Capture the cell that displays the provided text and extract its [x, y] central coordinate. 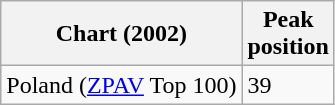
39 [288, 85]
Poland (ZPAV Top 100) [122, 85]
Peakposition [288, 34]
Chart (2002) [122, 34]
